Locate the cell with the specified text and output its (x, y) center coordinate. 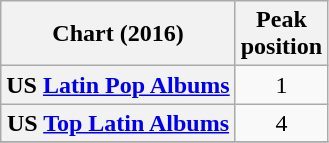
4 (281, 123)
US Latin Pop Albums (118, 85)
Peak position (281, 34)
US Top Latin Albums (118, 123)
1 (281, 85)
Chart (2016) (118, 34)
